Return (x, y) of the center of cell containing provided text 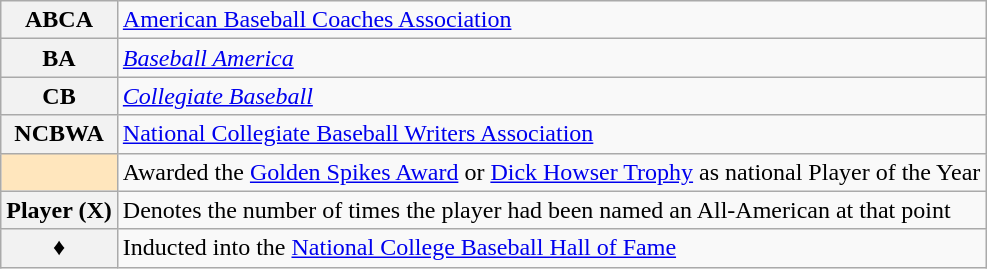
Baseball America (552, 58)
CB (60, 96)
Inducted into the National College Baseball Hall of Fame (552, 248)
ABCA (60, 20)
♦ (60, 248)
American Baseball Coaches Association (552, 20)
Awarded the Golden Spikes Award or Dick Howser Trophy as national Player of the Year (552, 172)
Collegiate Baseball (552, 96)
Denotes the number of times the player had been named an All-American at that point (552, 210)
National Collegiate Baseball Writers Association (552, 134)
BA (60, 58)
NCBWA (60, 134)
Player (X) (60, 210)
